For the text-containing cell, return its midpoint in [X, Y] coordinate format. 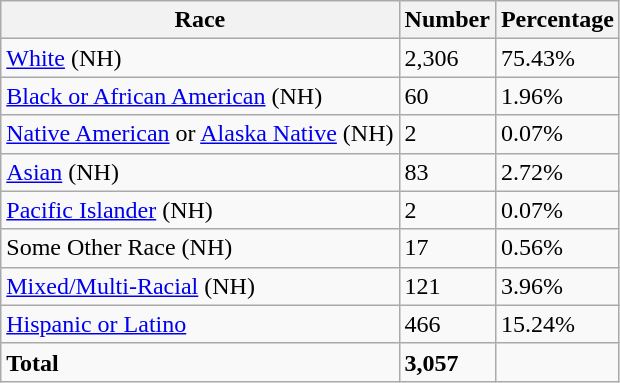
0.56% [557, 248]
3.96% [557, 286]
2.72% [557, 172]
2,306 [447, 58]
83 [447, 172]
Number [447, 20]
Race [200, 20]
Percentage [557, 20]
Some Other Race (NH) [200, 248]
White (NH) [200, 58]
Total [200, 362]
Hispanic or Latino [200, 324]
466 [447, 324]
3,057 [447, 362]
60 [447, 96]
Pacific Islander (NH) [200, 210]
17 [447, 248]
Native American or Alaska Native (NH) [200, 134]
Mixed/Multi-Racial (NH) [200, 286]
75.43% [557, 58]
15.24% [557, 324]
Asian (NH) [200, 172]
1.96% [557, 96]
Black or African American (NH) [200, 96]
121 [447, 286]
